Locate the cell with the specified text and output its [X, Y] center coordinate. 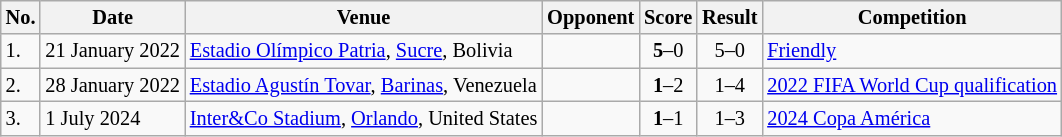
28 January 2022 [112, 85]
Friendly [912, 51]
Inter&Co Stadium, Orlando, United States [364, 118]
Date [112, 17]
21 January 2022 [112, 51]
1–4 [730, 85]
Opponent [590, 17]
No. [21, 17]
Estadio Agustín Tovar, Barinas, Venezuela [364, 85]
Venue [364, 17]
1–3 [730, 118]
3. [21, 118]
2022 FIFA World Cup qualification [912, 85]
Competition [912, 17]
1 July 2024 [112, 118]
1–1 [668, 118]
1. [21, 51]
2. [21, 85]
Result [730, 17]
2024 Copa América [912, 118]
Score [668, 17]
Estadio Olímpico Patria, Sucre, Bolivia [364, 51]
1–2 [668, 85]
